Locate the cell with the specified text and output its (x, y) center coordinate. 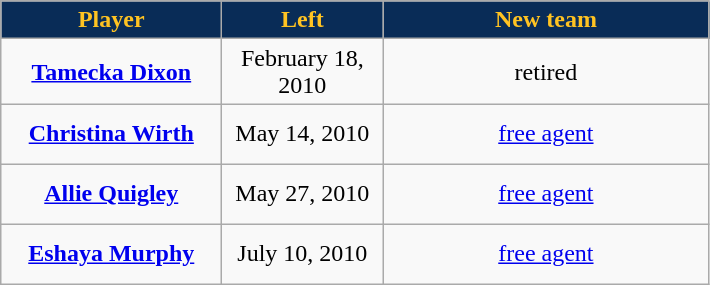
May 14, 2010 (302, 134)
New team (546, 20)
retired (546, 72)
Left (302, 20)
Tamecka Dixon (112, 72)
Eshaya Murphy (112, 254)
May 27, 2010 (302, 194)
February 18, 2010 (302, 72)
Christina Wirth (112, 134)
Player (112, 20)
July 10, 2010 (302, 254)
Allie Quigley (112, 194)
